Detect which cell encompasses the target text, then output its [X, Y] center coordinate. 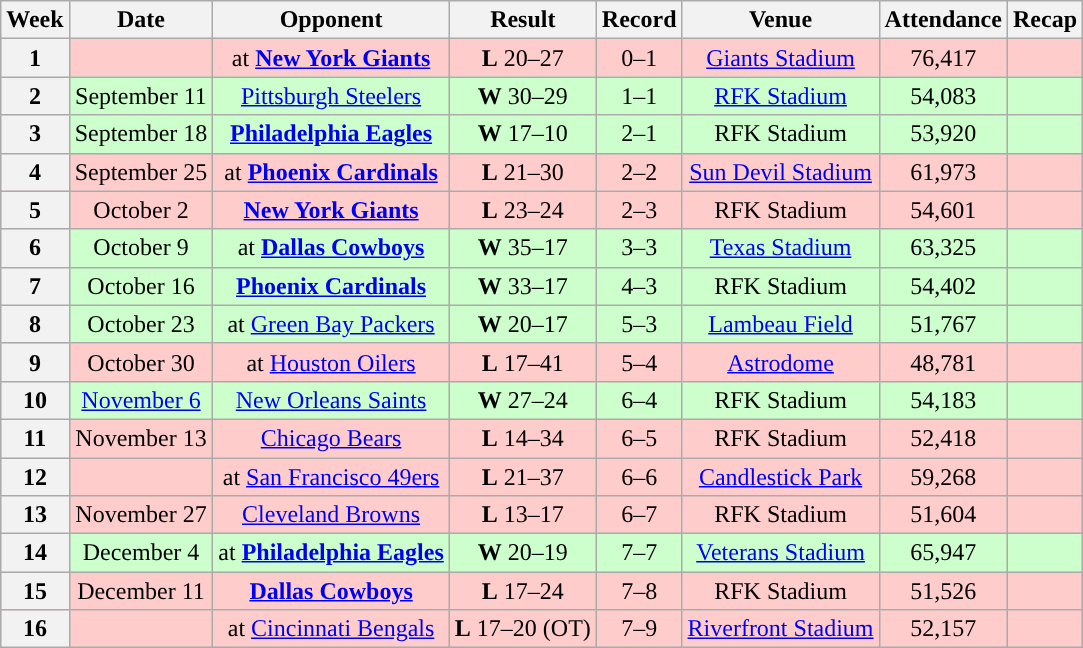
Sun Devil Stadium [780, 172]
L 14–34 [522, 438]
11 [35, 438]
New York Giants [331, 210]
7 [35, 286]
October 30 [141, 362]
10 [35, 400]
53,920 [943, 134]
Philadelphia Eagles [331, 134]
September 11 [141, 96]
Astrodome [780, 362]
L 21–37 [522, 477]
October 16 [141, 286]
October 23 [141, 324]
Phoenix Cardinals [331, 286]
Result [522, 20]
November 6 [141, 400]
November 27 [141, 515]
at Cincinnati Bengals [331, 629]
6–5 [639, 438]
0–1 [639, 58]
52,418 [943, 438]
5–3 [639, 324]
at Philadelphia Eagles [331, 553]
52,157 [943, 629]
Record [639, 20]
2–1 [639, 134]
L 21–30 [522, 172]
54,402 [943, 286]
W 30–29 [522, 96]
6–4 [639, 400]
65,947 [943, 553]
Texas Stadium [780, 248]
3–3 [639, 248]
48,781 [943, 362]
L 13–17 [522, 515]
51,526 [943, 591]
6–6 [639, 477]
Candlestick Park [780, 477]
7–9 [639, 629]
2 [35, 96]
13 [35, 515]
Riverfront Stadium [780, 629]
54,083 [943, 96]
4–3 [639, 286]
Week [35, 20]
4 [35, 172]
Lambeau Field [780, 324]
at Dallas Cowboys [331, 248]
at San Francisco 49ers [331, 477]
October 2 [141, 210]
New Orleans Saints [331, 400]
Dallas Cowboys [331, 591]
at Houston Oilers [331, 362]
Cleveland Browns [331, 515]
Giants Stadium [780, 58]
at Green Bay Packers [331, 324]
16 [35, 629]
L 23–24 [522, 210]
9 [35, 362]
14 [35, 553]
54,601 [943, 210]
W 20–17 [522, 324]
51,767 [943, 324]
Opponent [331, 20]
September 18 [141, 134]
W 20–19 [522, 553]
7–7 [639, 553]
1 [35, 58]
November 13 [141, 438]
Date [141, 20]
at Phoenix Cardinals [331, 172]
Veterans Stadium [780, 553]
Attendance [943, 20]
5–4 [639, 362]
5 [35, 210]
61,973 [943, 172]
W 33–17 [522, 286]
7–8 [639, 591]
Venue [780, 20]
L 20–27 [522, 58]
W 35–17 [522, 248]
12 [35, 477]
15 [35, 591]
September 25 [141, 172]
8 [35, 324]
Pittsburgh Steelers [331, 96]
59,268 [943, 477]
at New York Giants [331, 58]
6–7 [639, 515]
2–2 [639, 172]
December 4 [141, 553]
December 11 [141, 591]
October 9 [141, 248]
63,325 [943, 248]
W 17–10 [522, 134]
6 [35, 248]
2–3 [639, 210]
Recap [1044, 20]
Chicago Bears [331, 438]
L 17–20 (OT) [522, 629]
51,604 [943, 515]
L 17–24 [522, 591]
76,417 [943, 58]
1–1 [639, 96]
54,183 [943, 400]
W 27–24 [522, 400]
3 [35, 134]
L 17–41 [522, 362]
